Scan for the cell matching the given text and deliver its (x, y) coordinate at center. 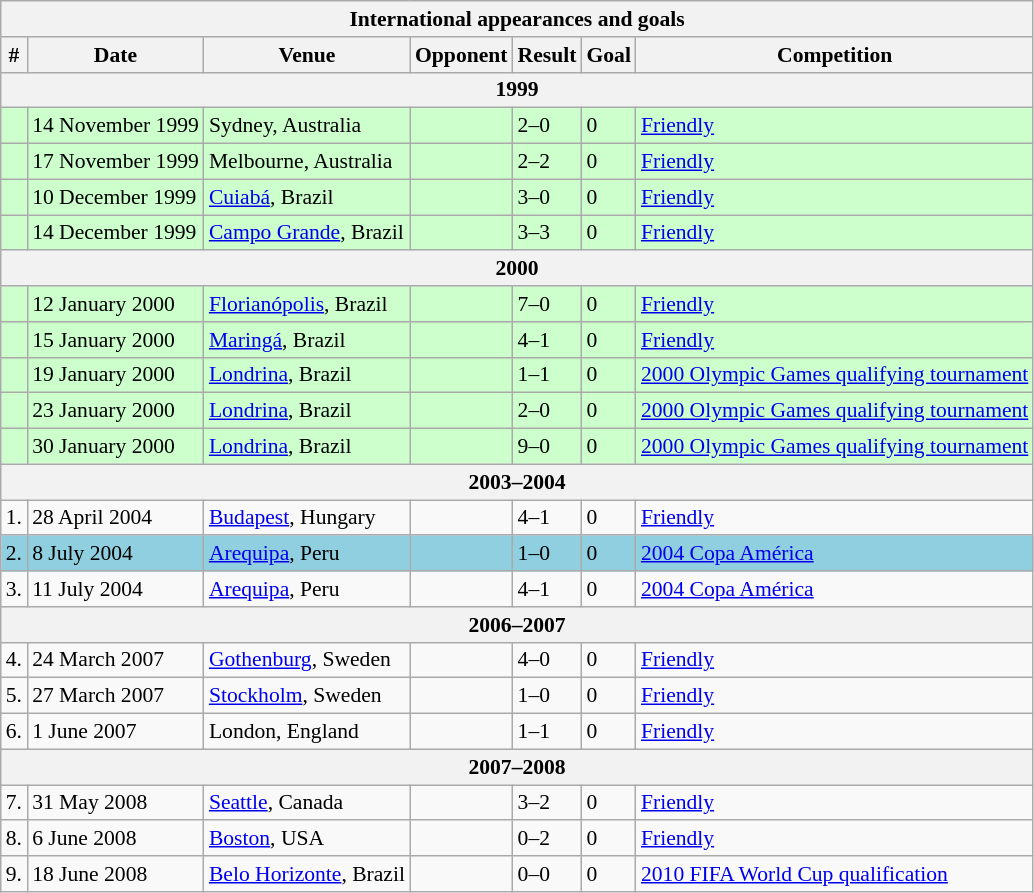
5. (14, 696)
1999 (518, 90)
Budapest, Hungary (307, 518)
Sydney, Australia (307, 126)
Result (548, 55)
11 July 2004 (116, 589)
3–2 (548, 803)
Seattle, Canada (307, 803)
Stockholm, Sweden (307, 696)
10 December 1999 (116, 197)
0–2 (548, 839)
23 January 2000 (116, 411)
Date (116, 55)
# (14, 55)
2. (14, 554)
9–0 (548, 447)
International appearances and goals (518, 19)
24 March 2007 (116, 660)
2010 FIFA World Cup qualification (834, 874)
6 June 2008 (116, 839)
Belo Horizonte, Brazil (307, 874)
14 November 1999 (116, 126)
30 January 2000 (116, 447)
Venue (307, 55)
Competition (834, 55)
3–3 (548, 233)
7–0 (548, 304)
15 January 2000 (116, 340)
8 July 2004 (116, 554)
3–0 (548, 197)
1. (14, 518)
London, England (307, 732)
2007–2008 (518, 767)
2006–2007 (518, 625)
28 April 2004 (116, 518)
2003–2004 (518, 482)
3. (14, 589)
Cuiabá, Brazil (307, 197)
17 November 1999 (116, 162)
1 June 2007 (116, 732)
Melbourne, Australia (307, 162)
Goal (608, 55)
6. (14, 732)
Campo Grande, Brazil (307, 233)
2000 (518, 269)
Maringá, Brazil (307, 340)
7. (14, 803)
19 January 2000 (116, 375)
Opponent (462, 55)
8. (14, 839)
Boston, USA (307, 839)
31 May 2008 (116, 803)
14 December 1999 (116, 233)
12 January 2000 (116, 304)
Florianópolis, Brazil (307, 304)
Gothenburg, Sweden (307, 660)
18 June 2008 (116, 874)
27 March 2007 (116, 696)
9. (14, 874)
4–0 (548, 660)
4. (14, 660)
2–2 (548, 162)
0–0 (548, 874)
